Output the (x, y) coordinate of the center of the cell containing the given text.  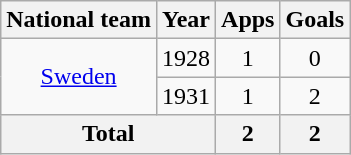
Sweden (79, 77)
1928 (186, 58)
National team (79, 20)
Total (108, 134)
Apps (248, 20)
Year (186, 20)
1931 (186, 96)
Goals (315, 20)
0 (315, 58)
